Scan for the cell matching the given text and deliver its [x, y] coordinate at center. 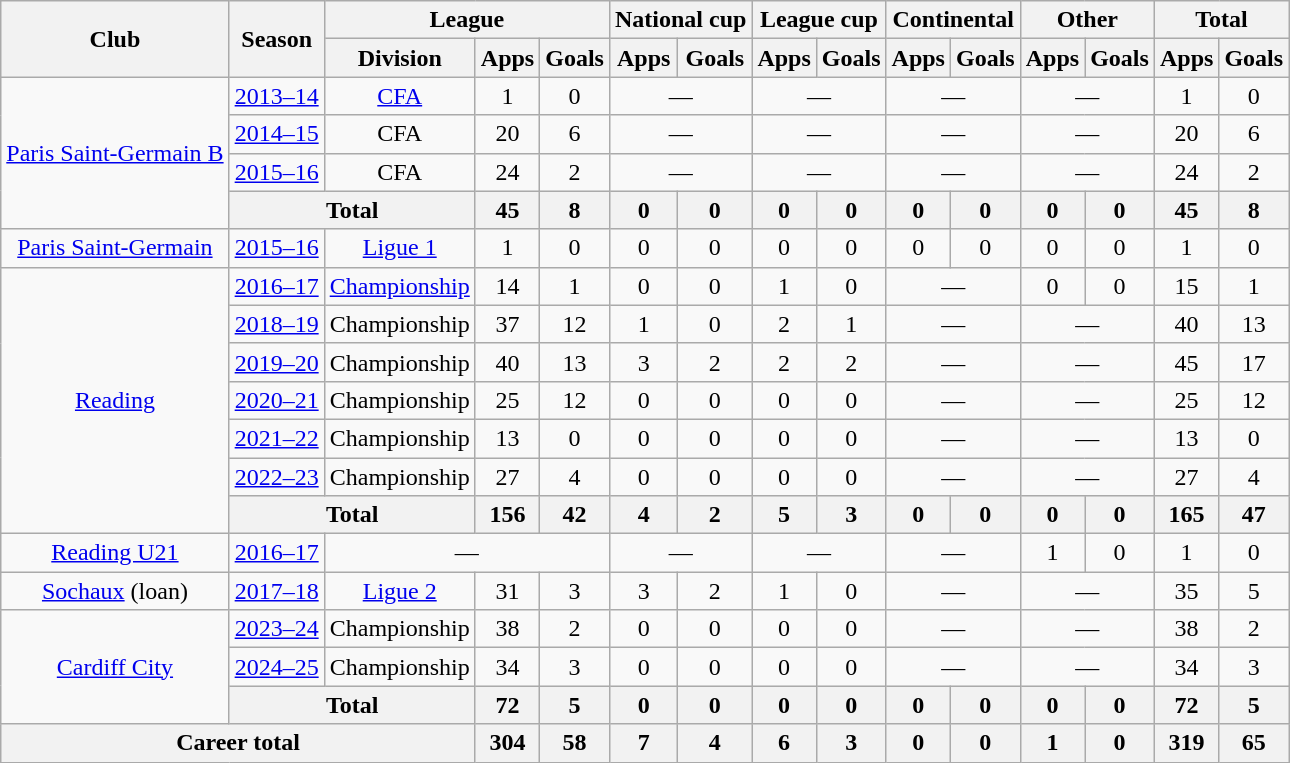
304 [507, 743]
2022–23 [276, 477]
Ligue 1 [400, 248]
Continental [953, 20]
Cardiff City [115, 667]
Reading U21 [115, 553]
Division [400, 58]
65 [1254, 743]
2021–22 [276, 438]
2014–15 [276, 134]
58 [575, 743]
15 [1186, 286]
2013–14 [276, 96]
156 [507, 515]
Other [1087, 20]
Career total [238, 743]
42 [575, 515]
Season [276, 39]
47 [1254, 515]
14 [507, 286]
165 [1186, 515]
2017–18 [276, 591]
National cup [680, 20]
37 [507, 324]
35 [1186, 591]
319 [1186, 743]
7 [643, 743]
Ligue 2 [400, 591]
2018–19 [276, 324]
2019–20 [276, 362]
League [466, 20]
Paris Saint-Germain B [115, 153]
League cup [819, 20]
2020–21 [276, 400]
2023–24 [276, 629]
Paris Saint-Germain [115, 248]
2024–25 [276, 667]
Club [115, 39]
31 [507, 591]
Sochaux (loan) [115, 591]
17 [1254, 362]
Reading [115, 400]
